Find where the given text appears and provide that cell's center as (X, Y) coordinate. 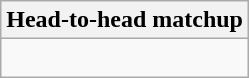
Head-to-head matchup (125, 20)
